Locate the cell with the specified text and output its [x, y] center coordinate. 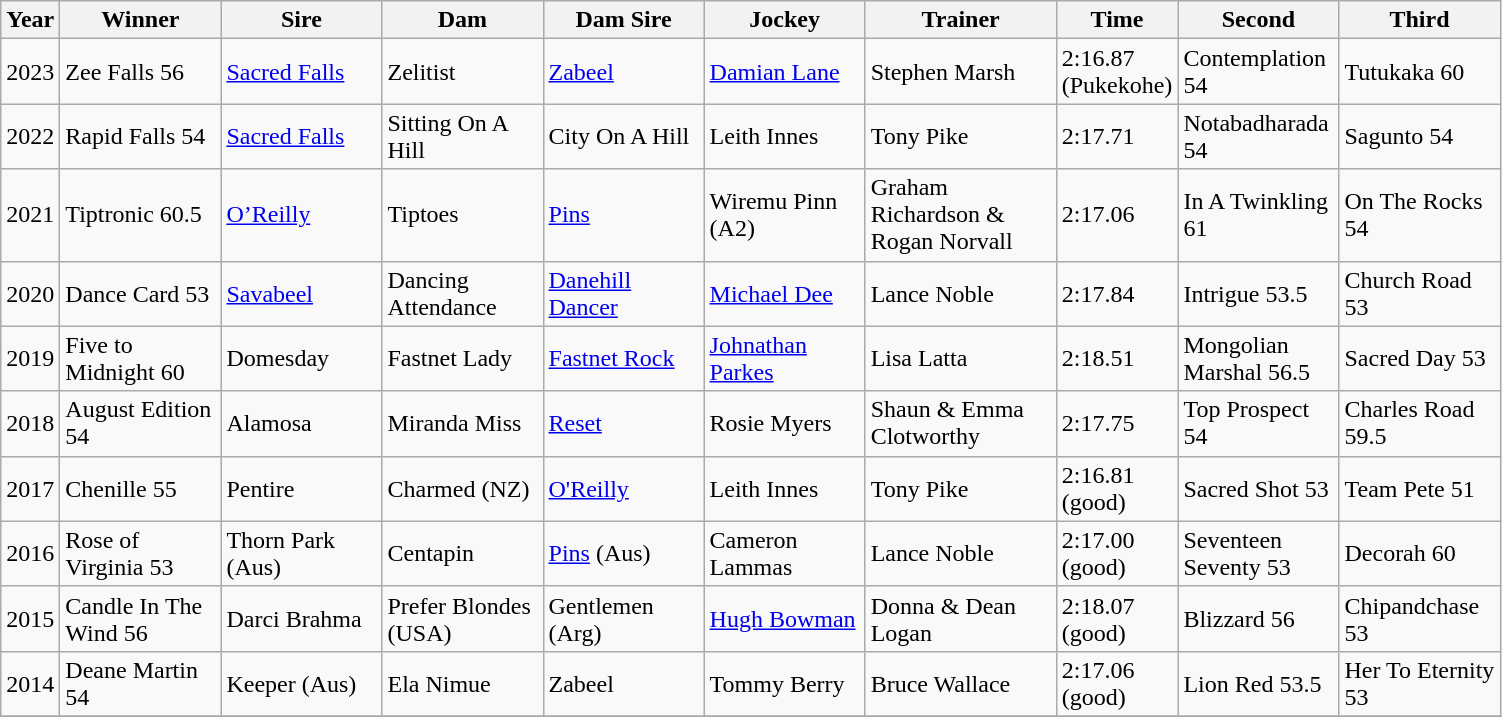
Wiremu Pinn (A2) [784, 215]
In A Twinkling 61 [1258, 215]
Top Prospect 54 [1258, 424]
Cameron Lammas [784, 554]
Intrigue 53.5 [1258, 294]
Deane Martin 54 [140, 684]
Zee Falls 56 [140, 72]
O'Reilly [624, 488]
O’Reilly [302, 215]
Shaun & Emma Clotworthy [960, 424]
Year [30, 20]
Dance Card 53 [140, 294]
Church Road 53 [1420, 294]
2014 [30, 684]
Second [1258, 20]
Notabadharada 54 [1258, 136]
Danehill Dancer [624, 294]
Pins (Aus) [624, 554]
Lion Red 53.5 [1258, 684]
Tiptronic 60.5 [140, 215]
2:18.51 [1117, 358]
Fastnet Rock [624, 358]
Candle In The Wind 56 [140, 618]
Stephen Marsh [960, 72]
Dancing Attendance [462, 294]
2:17.75 [1117, 424]
Jockey [784, 20]
Team Pete 51 [1420, 488]
Rose of Virginia 53 [140, 554]
Bruce Wallace [960, 684]
Mongolian Marshal 56.5 [1258, 358]
Pentire [302, 488]
Decorah 60 [1420, 554]
2018 [30, 424]
Fastnet Lady [462, 358]
Blizzard 56 [1258, 618]
August Edition 54 [140, 424]
2:17.06 (good) [1117, 684]
Sacred Day 53 [1420, 358]
Dam Sire [624, 20]
Keeper (Aus) [302, 684]
Johnathan Parkes [784, 358]
Zelitist [462, 72]
Tutukaka 60 [1420, 72]
Michael Dee [784, 294]
City On A Hill [624, 136]
Sagunto 54 [1420, 136]
Charles Road 59.5 [1420, 424]
Winner [140, 20]
Domesday [302, 358]
2:17.84 [1117, 294]
Chipandchase 53 [1420, 618]
Third [1420, 20]
Thorn Park (Aus) [302, 554]
Donna & Dean Logan [960, 618]
2:17.00 (good) [1117, 554]
Five to Midnight 60 [140, 358]
Rapid Falls 54 [140, 136]
Ela Nimue [462, 684]
Sitting On A Hill [462, 136]
Tiptoes [462, 215]
2:17.06 [1117, 215]
Gentlemen (Arg) [624, 618]
2019 [30, 358]
Seventeen Seventy 53 [1258, 554]
2023 [30, 72]
Sacred Shot 53 [1258, 488]
On The Rocks 54 [1420, 215]
2021 [30, 215]
2017 [30, 488]
Savabeel [302, 294]
Prefer Blondes (USA) [462, 618]
2016 [30, 554]
2:17.71 [1117, 136]
Miranda Miss [462, 424]
Graham Richardson & Rogan Norvall [960, 215]
Contemplation 54 [1258, 72]
2022 [30, 136]
2:16.81 (good) [1117, 488]
Damian Lane [784, 72]
2020 [30, 294]
Her To Eternity 53 [1420, 684]
Time [1117, 20]
Rosie Myers [784, 424]
Pins [624, 215]
Centapin [462, 554]
Tommy Berry [784, 684]
Alamosa [302, 424]
2:18.07 (good) [1117, 618]
Darci Brahma [302, 618]
Lisa Latta [960, 358]
Sire [302, 20]
Chenille 55 [140, 488]
2:16.87 (Pukekohe) [1117, 72]
Hugh Bowman [784, 618]
Charmed (NZ) [462, 488]
Dam [462, 20]
2015 [30, 618]
Trainer [960, 20]
Reset [624, 424]
